Detect which cell encompasses the target text, then output its (X, Y) center coordinate. 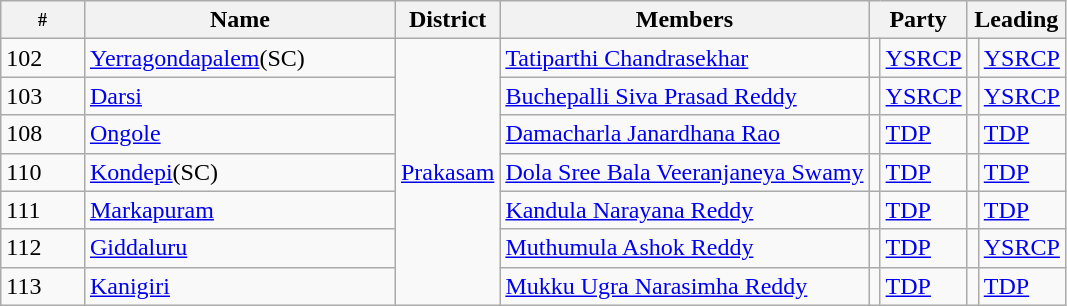
Darsi (240, 96)
Damacharla Janardhana Rao (684, 134)
District (447, 20)
Prakasam (447, 172)
Leading (1016, 20)
111 (43, 210)
# (43, 20)
Markapuram (240, 210)
Kanigiri (240, 286)
Name (240, 20)
Kandula Narayana Reddy (684, 210)
112 (43, 248)
Ongole (240, 134)
Kondepi(SC) (240, 172)
Mukku Ugra Narasimha Reddy (684, 286)
110 (43, 172)
Giddaluru (240, 248)
Yerragondapalem(SC) (240, 58)
108 (43, 134)
Party (918, 20)
Members (684, 20)
Dola Sree Bala Veeranjaneya Swamy (684, 172)
103 (43, 96)
102 (43, 58)
Tatiparthi Chandrasekhar (684, 58)
113 (43, 286)
Buchepalli Siva Prasad Reddy (684, 96)
Muthumula Ashok Reddy (684, 248)
